Detect which cell encompasses the target text, then output its (x, y) center coordinate. 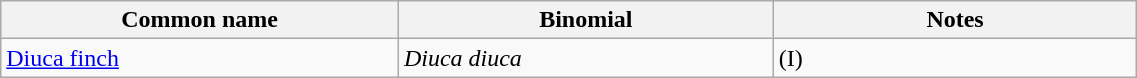
Binomial (586, 20)
Diuca diuca (586, 58)
(I) (955, 58)
Diuca finch (200, 58)
Common name (200, 20)
Notes (955, 20)
